Output the (x, y) coordinate of the center of the cell containing the given text.  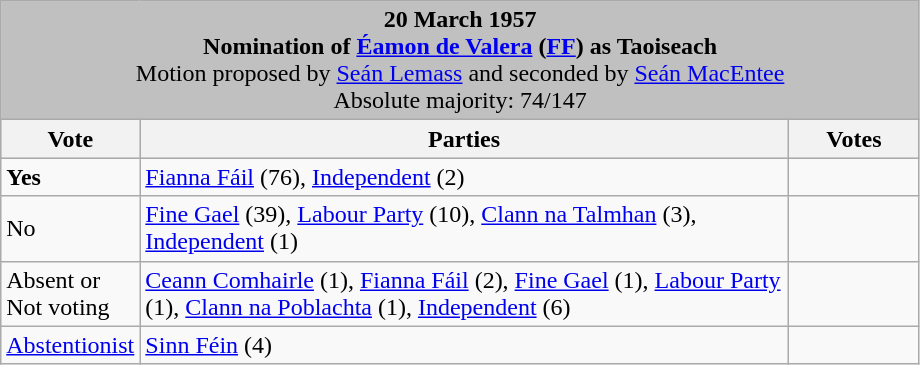
Vote (70, 139)
Votes (854, 139)
Yes (70, 177)
Parties (464, 139)
Abstentionist (70, 345)
Fianna Fáil (76), Independent (2) (464, 177)
Fine Gael (39), Labour Party (10), Clann na Talmhan (3), Independent (1) (464, 228)
Absent orNot voting (70, 294)
No (70, 228)
Sinn Féin (4) (464, 345)
Ceann Comhairle (1), Fianna Fáil (2), Fine Gael (1), Labour Party (1), Clann na Poblachta (1), Independent (6) (464, 294)
20 March 1957Nomination of Éamon de Valera (FF) as TaoiseachMotion proposed by Seán Lemass and seconded by Seán MacEnteeAbsolute majority: 74/147 (460, 60)
